Search for the cell housing the specified text and yield its (x, y) center coordinate. 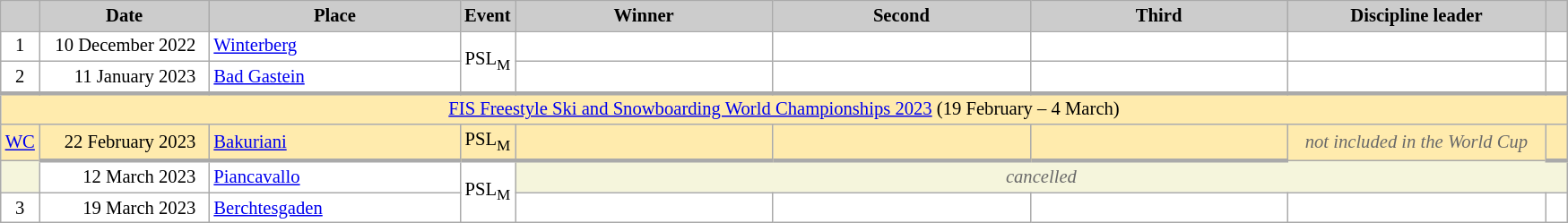
3 (20, 208)
not included in the World Cup (1416, 142)
1 (20, 46)
Bakuriani (334, 142)
Berchtesgaden (334, 208)
Third (1158, 15)
11 January 2023 (125, 77)
WC (20, 142)
Second (902, 15)
12 March 2023 (125, 176)
Date (125, 15)
FIS Freestyle Ski and Snowboarding World Championships 2023 (19 February – 4 March) (784, 107)
Place (334, 15)
Discipline leader (1416, 15)
Bad Gastein (334, 77)
10 December 2022 (125, 46)
Piancavallo (334, 176)
2 (20, 77)
22 February 2023 (125, 142)
19 March 2023 (125, 208)
Event (488, 15)
Winner (644, 15)
cancelled (1042, 176)
Winterberg (334, 46)
